Scan for the cell matching the given text and deliver its (X, Y) coordinate at center. 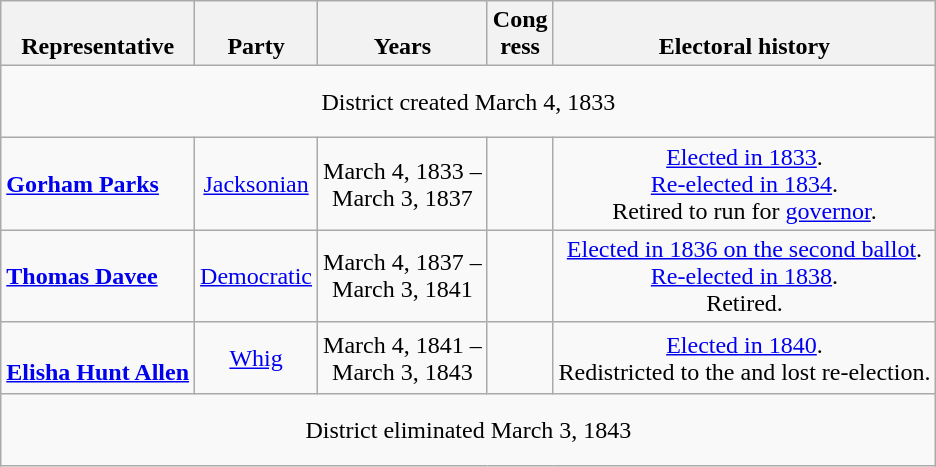
District created March 4, 1833 (468, 102)
Elected in 1840.Redistricted to the and lost re-election. (744, 358)
Congress (520, 34)
Party (256, 34)
Representative (98, 34)
District eliminated March 3, 1843 (468, 430)
Jacksonian (256, 184)
Whig (256, 358)
Elisha Hunt Allen (98, 358)
Democratic (256, 276)
March 4, 1833 –March 3, 1837 (403, 184)
Gorham Parks (98, 184)
Years (403, 34)
Elected in 1833.Re-elected in 1834.Retired to run for governor. (744, 184)
Thomas Davee (98, 276)
Electoral history (744, 34)
Elected in 1836 on the second ballot.Re-elected in 1838.Retired. (744, 276)
March 4, 1837 –March 3, 1841 (403, 276)
March 4, 1841 –March 3, 1843 (403, 358)
